Locate the cell with the specified text and output its (x, y) center coordinate. 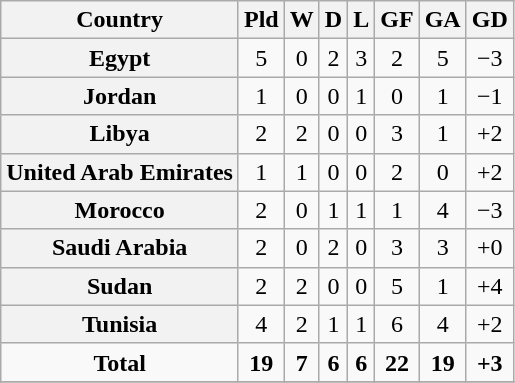
Sudan (120, 286)
Country (120, 20)
United Arab Emirates (120, 172)
Tunisia (120, 324)
Libya (120, 134)
GA (442, 20)
−1 (490, 96)
+3 (490, 362)
L (362, 20)
+0 (490, 248)
7 (302, 362)
GF (397, 20)
Total (120, 362)
Egypt (120, 58)
Saudi Arabia (120, 248)
22 (397, 362)
Jordan (120, 96)
GD (490, 20)
Pld (261, 20)
+4 (490, 286)
Morocco (120, 210)
D (333, 20)
W (302, 20)
